Find where the given text appears and provide that cell's center as (x, y) coordinate. 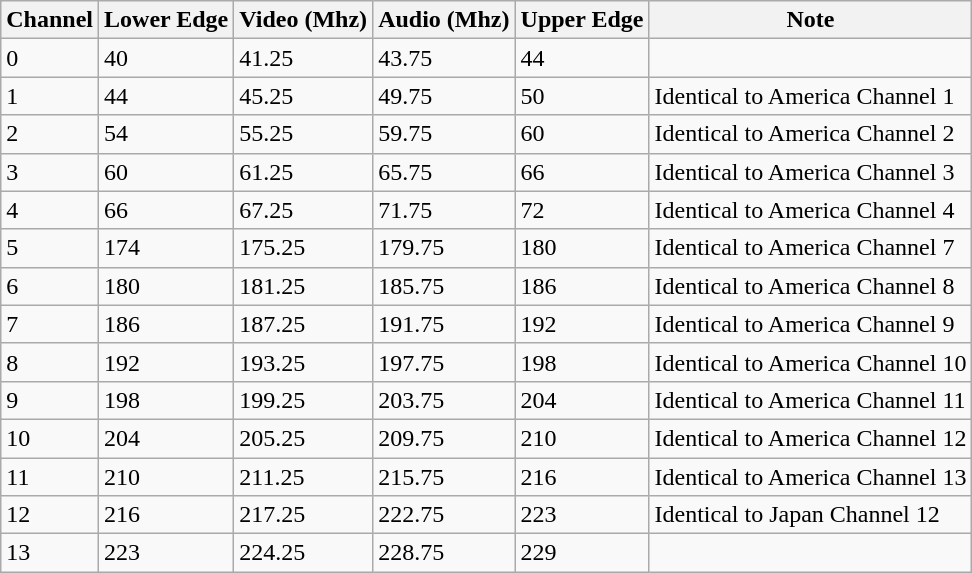
6 (50, 286)
61.25 (304, 172)
Identical to America Channel 4 (810, 210)
10 (50, 438)
Identical to America Channel 13 (810, 477)
Note (810, 20)
59.75 (444, 134)
4 (50, 210)
0 (50, 58)
224.25 (304, 553)
Lower Edge (166, 20)
222.75 (444, 515)
1 (50, 96)
Channel (50, 20)
7 (50, 324)
Identical to Japan Channel 12 (810, 515)
187.25 (304, 324)
43.75 (444, 58)
Identical to America Channel 2 (810, 134)
197.75 (444, 362)
9 (50, 400)
Identical to America Channel 11 (810, 400)
49.75 (444, 96)
Video (Mhz) (304, 20)
13 (50, 553)
65.75 (444, 172)
54 (166, 134)
209.75 (444, 438)
181.25 (304, 286)
3 (50, 172)
215.75 (444, 477)
Identical to America Channel 7 (810, 248)
71.75 (444, 210)
Identical to America Channel 12 (810, 438)
229 (582, 553)
228.75 (444, 553)
211.25 (304, 477)
Identical to America Channel 9 (810, 324)
217.25 (304, 515)
5 (50, 248)
191.75 (444, 324)
Identical to America Channel 1 (810, 96)
11 (50, 477)
50 (582, 96)
67.25 (304, 210)
Identical to America Channel 3 (810, 172)
179.75 (444, 248)
175.25 (304, 248)
174 (166, 248)
205.25 (304, 438)
Upper Edge (582, 20)
193.25 (304, 362)
72 (582, 210)
12 (50, 515)
Audio (Mhz) (444, 20)
2 (50, 134)
Identical to America Channel 8 (810, 286)
41.25 (304, 58)
Identical to America Channel 10 (810, 362)
185.75 (444, 286)
8 (50, 362)
55.25 (304, 134)
203.75 (444, 400)
40 (166, 58)
45.25 (304, 96)
199.25 (304, 400)
